Determine the [x, y] coordinate at the center of the cell enclosing the given text.  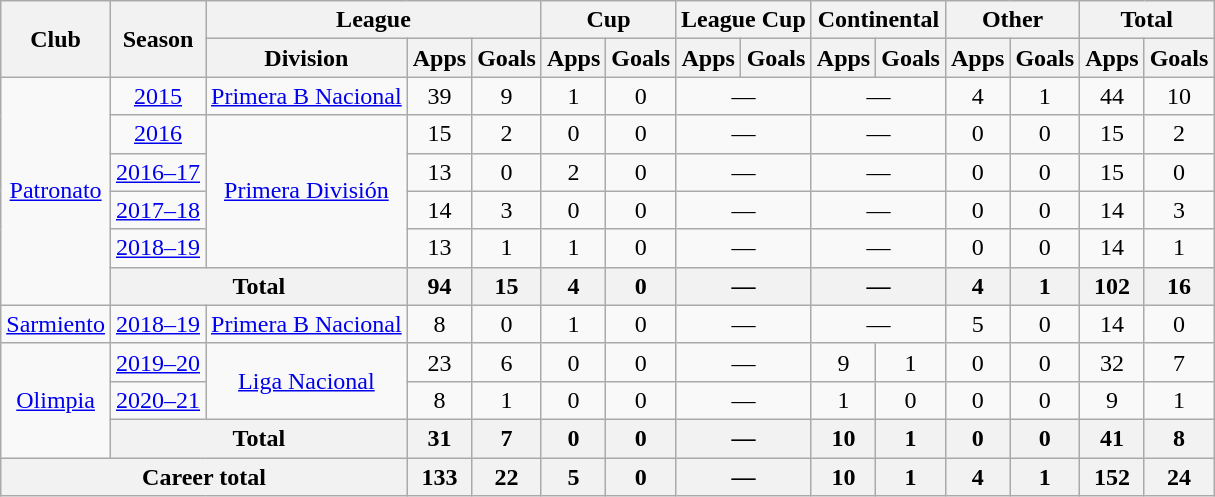
Primera División [307, 191]
6 [507, 362]
31 [439, 438]
2017–18 [158, 210]
22 [507, 477]
Career total [204, 477]
32 [1112, 362]
102 [1112, 286]
League Cup [744, 20]
133 [439, 477]
2019–20 [158, 362]
39 [439, 96]
152 [1112, 477]
Club [56, 39]
Olimpia [56, 400]
Sarmiento [56, 324]
Liga Nacional [307, 381]
2016–17 [158, 172]
94 [439, 286]
44 [1112, 96]
24 [1179, 477]
Patronato [56, 191]
2016 [158, 134]
41 [1112, 438]
2020–21 [158, 400]
Other [1012, 20]
23 [439, 362]
Division [307, 58]
Season [158, 39]
League [374, 20]
Continental [878, 20]
Cup [608, 20]
16 [1179, 286]
2015 [158, 96]
